Determine the (x, y) coordinate at the center of the cell enclosing the given text.  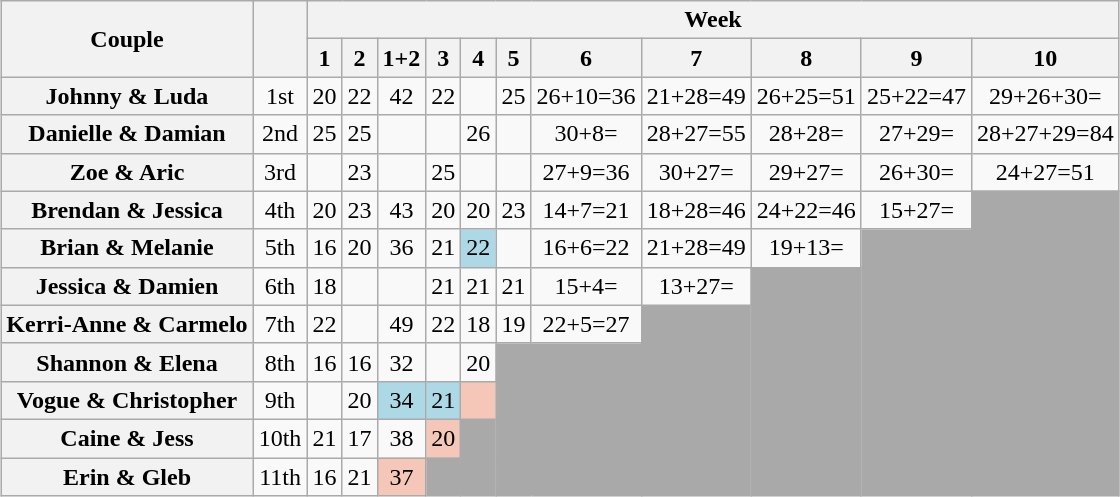
4th (280, 210)
7 (696, 58)
26 (478, 134)
25+22=47 (916, 96)
8th (280, 362)
28+27+29=84 (1045, 134)
28+28= (806, 134)
32 (402, 362)
49 (402, 324)
26+25=51 (806, 96)
10 (1045, 58)
42 (402, 96)
9 (916, 58)
38 (402, 438)
36 (402, 248)
15+4= (586, 286)
Kerri-Anne & Carmelo (127, 324)
3 (444, 58)
9th (280, 400)
27+29= (916, 134)
6 (586, 58)
8 (806, 58)
Week (713, 20)
Johnny & Luda (127, 96)
Danielle & Damian (127, 134)
Caine & Jess (127, 438)
24+22=46 (806, 210)
3rd (280, 172)
5th (280, 248)
Zoe & Aric (127, 172)
Vogue & Christopher (127, 400)
1st (280, 96)
Jessica & Damien (127, 286)
1+2 (402, 58)
19 (514, 324)
6th (280, 286)
5 (514, 58)
29+26+30= (1045, 96)
Shannon & Elena (127, 362)
43 (402, 210)
16+6=22 (586, 248)
37 (402, 477)
29+27= (806, 172)
1 (324, 58)
30+8= (586, 134)
15+27= (916, 210)
11th (280, 477)
4 (478, 58)
10th (280, 438)
7th (280, 324)
19+13= (806, 248)
28+27=55 (696, 134)
Brian & Melanie (127, 248)
34 (402, 400)
Erin & Gleb (127, 477)
17 (360, 438)
14+7=21 (586, 210)
26+10=36 (586, 96)
Brendan & Jessica (127, 210)
27+9=36 (586, 172)
2 (360, 58)
30+27= (696, 172)
26+30= (916, 172)
Couple (127, 39)
13+27= (696, 286)
24+27=51 (1045, 172)
2nd (280, 134)
18+28=46 (696, 210)
22+5=27 (586, 324)
